Return the [X, Y] coordinate for the center point of the cell that contains the specified text.  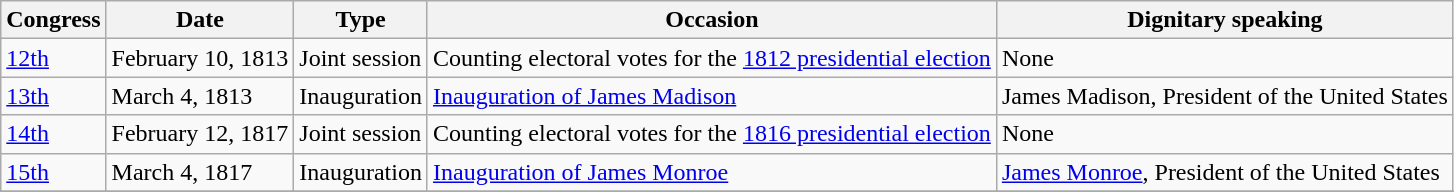
March 4, 1817 [200, 172]
Type [361, 20]
February 12, 1817 [200, 134]
15th [54, 172]
March 4, 1813 [200, 96]
13th [54, 96]
Counting electoral votes for the 1816 presidential election [712, 134]
James Madison, President of the United States [1224, 96]
Date [200, 20]
James Monroe, President of the United States [1224, 172]
12th [54, 58]
Inauguration of James Monroe [712, 172]
February 10, 1813 [200, 58]
Inauguration of James Madison [712, 96]
Congress [54, 20]
Occasion [712, 20]
Counting electoral votes for the 1812 presidential election [712, 58]
14th [54, 134]
Dignitary speaking [1224, 20]
